Return [X, Y] of the center of cell containing provided text 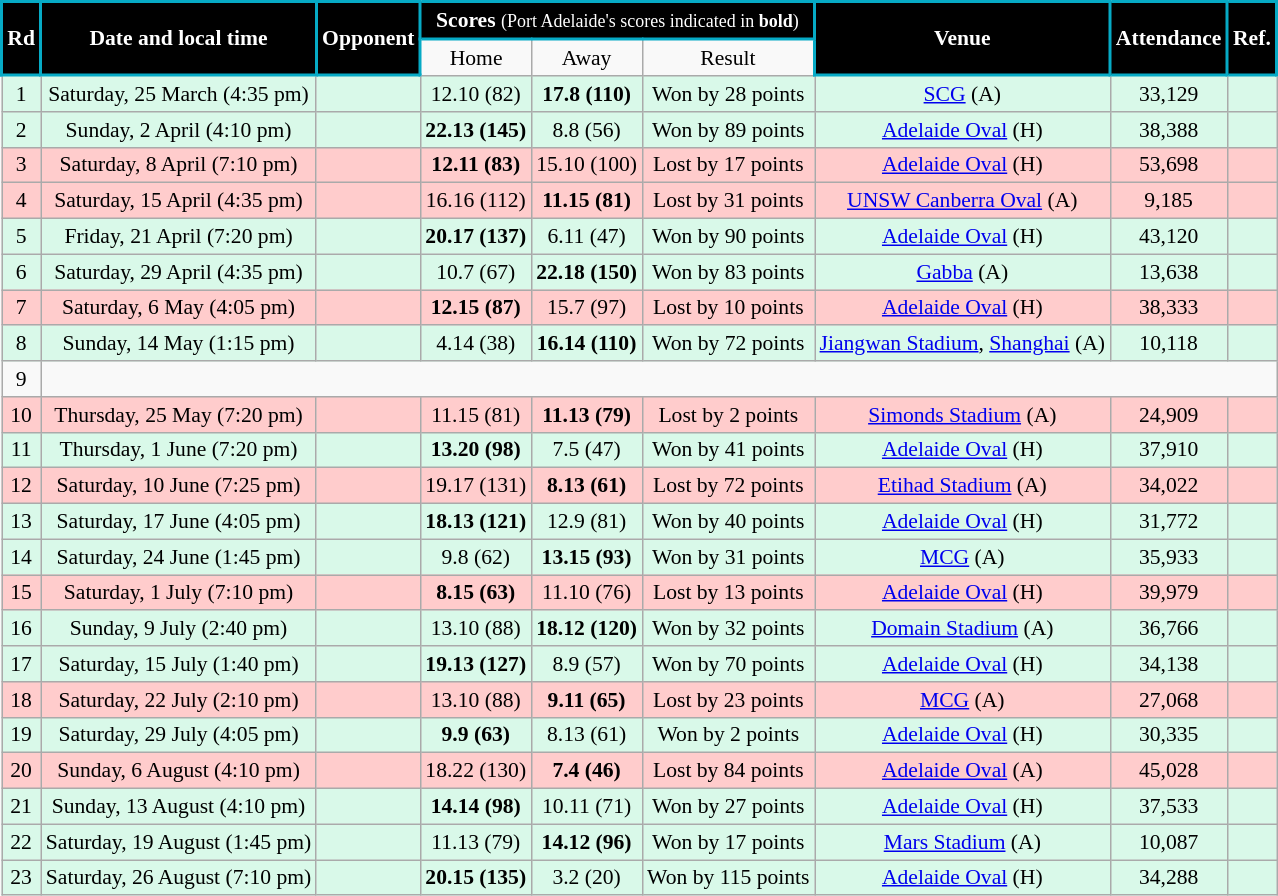
Lost by 17 points [728, 165]
Lost by 13 points [728, 593]
Won by 41 points [728, 450]
39,979 [1168, 593]
10,118 [1168, 344]
22.13 (145) [476, 130]
9.9 (63) [476, 735]
Thursday, 25 May (7:20 pm) [179, 415]
Lost by 23 points [728, 700]
Saturday, 17 June (4:05 pm) [179, 522]
Ref. [1252, 39]
20.17 (137) [476, 237]
19.13 (127) [476, 664]
Won by 32 points [728, 629]
17.8 (110) [586, 93]
15.7 (97) [586, 308]
20 [22, 771]
Lost by 72 points [728, 486]
Opponent [368, 39]
Saturday, 15 April (4:35 pm) [179, 201]
Lost by 2 points [728, 415]
45,028 [1168, 771]
10 [22, 415]
Gabba (A) [963, 272]
18 [22, 700]
Won by 31 points [728, 557]
30,335 [1168, 735]
12.10 (82) [476, 93]
1 [22, 93]
34,288 [1168, 878]
Saturday, 15 July (1:40 pm) [179, 664]
23 [22, 878]
10,087 [1168, 842]
31,772 [1168, 522]
Won by 115 points [728, 878]
Saturday, 8 April (7:10 pm) [179, 165]
11 [22, 450]
Lost by 10 points [728, 308]
9.8 (62) [476, 557]
38,388 [1168, 130]
6.11 (47) [586, 237]
3.2 (20) [586, 878]
14.12 (96) [586, 842]
Saturday, 26 August (7:10 pm) [179, 878]
Venue [963, 39]
38,333 [1168, 308]
12.9 (81) [586, 522]
22 [22, 842]
SCG (A) [963, 93]
37,910 [1168, 450]
Date and local time [179, 39]
Friday, 21 April (7:20 pm) [179, 237]
Won by 72 points [728, 344]
Won by 27 points [728, 807]
Mars Stadium (A) [963, 842]
4.14 (38) [476, 344]
Saturday, 22 July (2:10 pm) [179, 700]
9 [22, 379]
UNSW Canberra Oval (A) [963, 201]
Sunday, 9 July (2:40 pm) [179, 629]
12.15 (87) [476, 308]
35,933 [1168, 557]
Jiangwan Stadium, Shanghai (A) [963, 344]
8.9 (57) [586, 664]
8.8 (56) [586, 130]
18.12 (120) [586, 629]
Sunday, 2 April (4:10 pm) [179, 130]
Saturday, 1 July (7:10 pm) [179, 593]
17 [22, 664]
15 [22, 593]
Domain Stadium (A) [963, 629]
Saturday, 6 May (4:05 pm) [179, 308]
8.15 (63) [476, 593]
Won by 90 points [728, 237]
12.11 (83) [476, 165]
8 [22, 344]
Lost by 84 points [728, 771]
Saturday, 19 August (1:45 pm) [179, 842]
Etihad Stadium (A) [963, 486]
Saturday, 29 July (4:05 pm) [179, 735]
Attendance [1168, 39]
Won by 28 points [728, 93]
21 [22, 807]
24,909 [1168, 415]
Lost by 31 points [728, 201]
Won by 89 points [728, 130]
16 [22, 629]
Won by 83 points [728, 272]
37,533 [1168, 807]
10.7 (67) [476, 272]
Saturday, 10 June (7:25 pm) [179, 486]
3 [22, 165]
7.4 (46) [586, 771]
14 [22, 557]
11.10 (76) [586, 593]
19 [22, 735]
Adelaide Oval (A) [963, 771]
13.15 (93) [586, 557]
16.14 (110) [586, 344]
19.17 (131) [476, 486]
13,638 [1168, 272]
Result [728, 57]
Saturday, 25 March (4:35 pm) [179, 93]
34,138 [1168, 664]
14.14 (98) [476, 807]
13 [22, 522]
Won by 40 points [728, 522]
4 [22, 201]
53,698 [1168, 165]
Saturday, 24 June (1:45 pm) [179, 557]
Rd [22, 39]
5 [22, 237]
20.15 (135) [476, 878]
16.16 (112) [476, 201]
Home [476, 57]
Thursday, 1 June (7:20 pm) [179, 450]
13.20 (98) [476, 450]
43,120 [1168, 237]
Simonds Stadium (A) [963, 415]
22.18 (150) [586, 272]
15.10 (100) [586, 165]
34,022 [1168, 486]
7.5 (47) [586, 450]
Sunday, 14 May (1:15 pm) [179, 344]
Saturday, 29 April (4:35 pm) [179, 272]
Won by 2 points [728, 735]
Scores (Port Adelaide's scores indicated in bold) [617, 20]
36,766 [1168, 629]
9.11 (65) [586, 700]
12 [22, 486]
Won by 17 points [728, 842]
18.13 (121) [476, 522]
6 [22, 272]
Sunday, 13 August (4:10 pm) [179, 807]
Sunday, 6 August (4:10 pm) [179, 771]
27,068 [1168, 700]
2 [22, 130]
Won by 70 points [728, 664]
10.11 (71) [586, 807]
9,185 [1168, 201]
33,129 [1168, 93]
18.22 (130) [476, 771]
7 [22, 308]
Away [586, 57]
